Capture the cell that displays the provided text and extract its (X, Y) central coordinate. 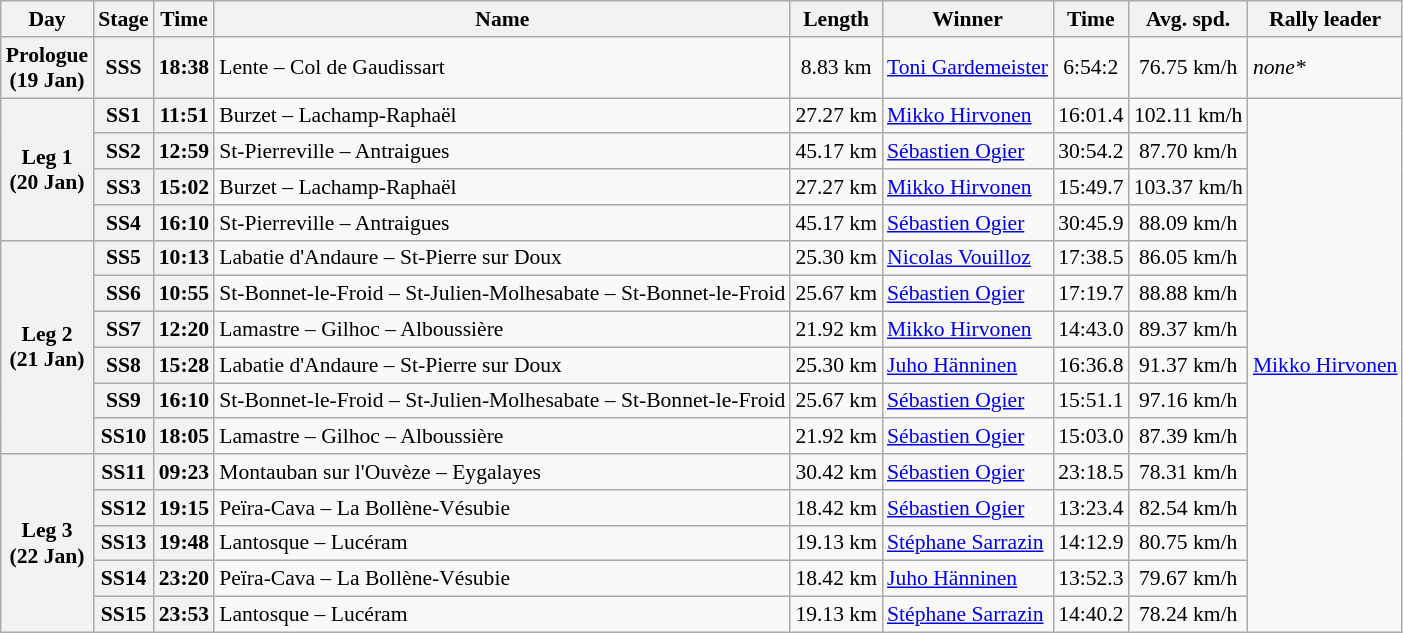
Prologue(19 Jan) (47, 68)
15:02 (184, 187)
17:19.7 (1090, 294)
Leg 3(22 Jan) (47, 543)
11:51 (184, 116)
102.11 km/h (1188, 116)
30:45.9 (1090, 223)
SS6 (123, 294)
79.67 km/h (1188, 579)
16:36.8 (1090, 365)
Lente – Col de Gaudissart (502, 68)
78.31 km/h (1188, 472)
SS4 (123, 223)
Montauban sur l'Ouvèze – Eygalayes (502, 472)
18:05 (184, 437)
15:28 (184, 365)
SS8 (123, 365)
13:23.4 (1090, 508)
SSS (123, 68)
Nicolas Vouilloz (968, 258)
86.05 km/h (1188, 258)
15:03.0 (1090, 437)
97.16 km/h (1188, 401)
10:55 (184, 294)
87.39 km/h (1188, 437)
19:15 (184, 508)
89.37 km/h (1188, 330)
SS5 (123, 258)
15:49.7 (1090, 187)
12:20 (184, 330)
14:43.0 (1090, 330)
SS7 (123, 330)
88.09 km/h (1188, 223)
82.54 km/h (1188, 508)
Leg 2(21 Jan) (47, 347)
Day (47, 19)
23:20 (184, 579)
SS11 (123, 472)
14:12.9 (1090, 543)
SS1 (123, 116)
SS3 (123, 187)
Leg 1(20 Jan) (47, 169)
103.37 km/h (1188, 187)
14:40.2 (1090, 615)
88.88 km/h (1188, 294)
17:38.5 (1090, 258)
91.37 km/h (1188, 365)
10:13 (184, 258)
76.75 km/h (1188, 68)
SS9 (123, 401)
Length (836, 19)
13:52.3 (1090, 579)
16:01.4 (1090, 116)
30:54.2 (1090, 152)
SS10 (123, 437)
SS2 (123, 152)
78.24 km/h (1188, 615)
8.83 km (836, 68)
6:54:2 (1090, 68)
SS14 (123, 579)
80.75 km/h (1188, 543)
none* (1326, 68)
Toni Gardemeister (968, 68)
23:53 (184, 615)
23:18.5 (1090, 472)
18:38 (184, 68)
87.70 km/h (1188, 152)
SS15 (123, 615)
19:48 (184, 543)
15:51.1 (1090, 401)
SS12 (123, 508)
Name (502, 19)
Rally leader (1326, 19)
Stage (123, 19)
12:59 (184, 152)
30.42 km (836, 472)
09:23 (184, 472)
SS13 (123, 543)
Avg. spd. (1188, 19)
Winner (968, 19)
